Search for the cell housing the specified text and yield its [x, y] center coordinate. 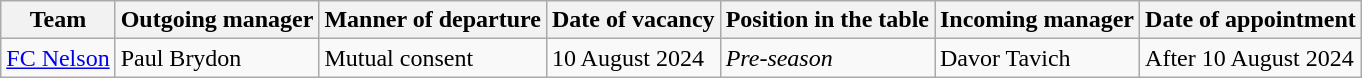
10 August 2024 [633, 58]
Date of appointment [1251, 20]
Davor Tavich [1036, 58]
FC Nelson [58, 58]
Incoming manager [1036, 20]
Team [58, 20]
Manner of departure [432, 20]
After 10 August 2024 [1251, 58]
Pre-season [827, 58]
Mutual consent [432, 58]
Paul Brydon [217, 58]
Date of vacancy [633, 20]
Outgoing manager [217, 20]
Position in the table [827, 20]
